Extract the [X, Y] coordinate from the center of the cell holding the provided text.  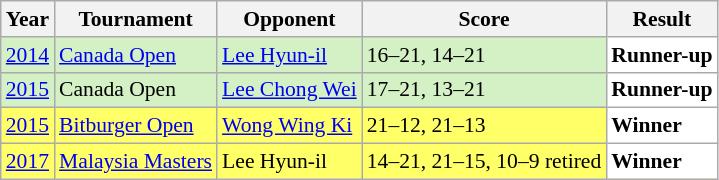
Bitburger Open [136, 126]
14–21, 21–15, 10–9 retired [484, 162]
Opponent [290, 19]
Malaysia Masters [136, 162]
17–21, 13–21 [484, 90]
Lee Chong Wei [290, 90]
Tournament [136, 19]
Year [28, 19]
Result [662, 19]
Wong Wing Ki [290, 126]
16–21, 14–21 [484, 55]
21–12, 21–13 [484, 126]
Score [484, 19]
2017 [28, 162]
2014 [28, 55]
